Search for the cell housing the specified text and yield its (X, Y) center coordinate. 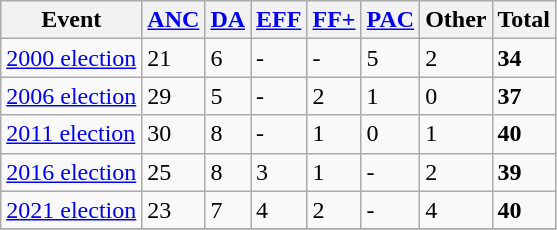
7 (228, 210)
29 (174, 96)
30 (174, 134)
6 (228, 58)
2000 election (72, 58)
2006 election (72, 96)
23 (174, 210)
Other (456, 20)
DA (228, 20)
3 (279, 172)
PAC (390, 20)
ANC (174, 20)
21 (174, 58)
2021 election (72, 210)
2011 election (72, 134)
37 (524, 96)
34 (524, 58)
39 (524, 172)
Event (72, 20)
2016 election (72, 172)
25 (174, 172)
Total (524, 20)
FF+ (334, 20)
EFF (279, 20)
